Locate the cell with the specified text and output its [X, Y] center coordinate. 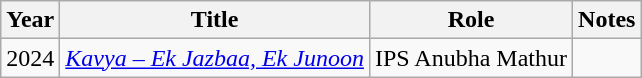
Kavya – Ek Jazbaa, Ek Junoon [215, 58]
IPS Anubha Mathur [470, 58]
2024 [30, 58]
Role [470, 20]
Notes [607, 20]
Title [215, 20]
Year [30, 20]
